Return the [x, y] coordinate for the center point of the cell that contains the specified text.  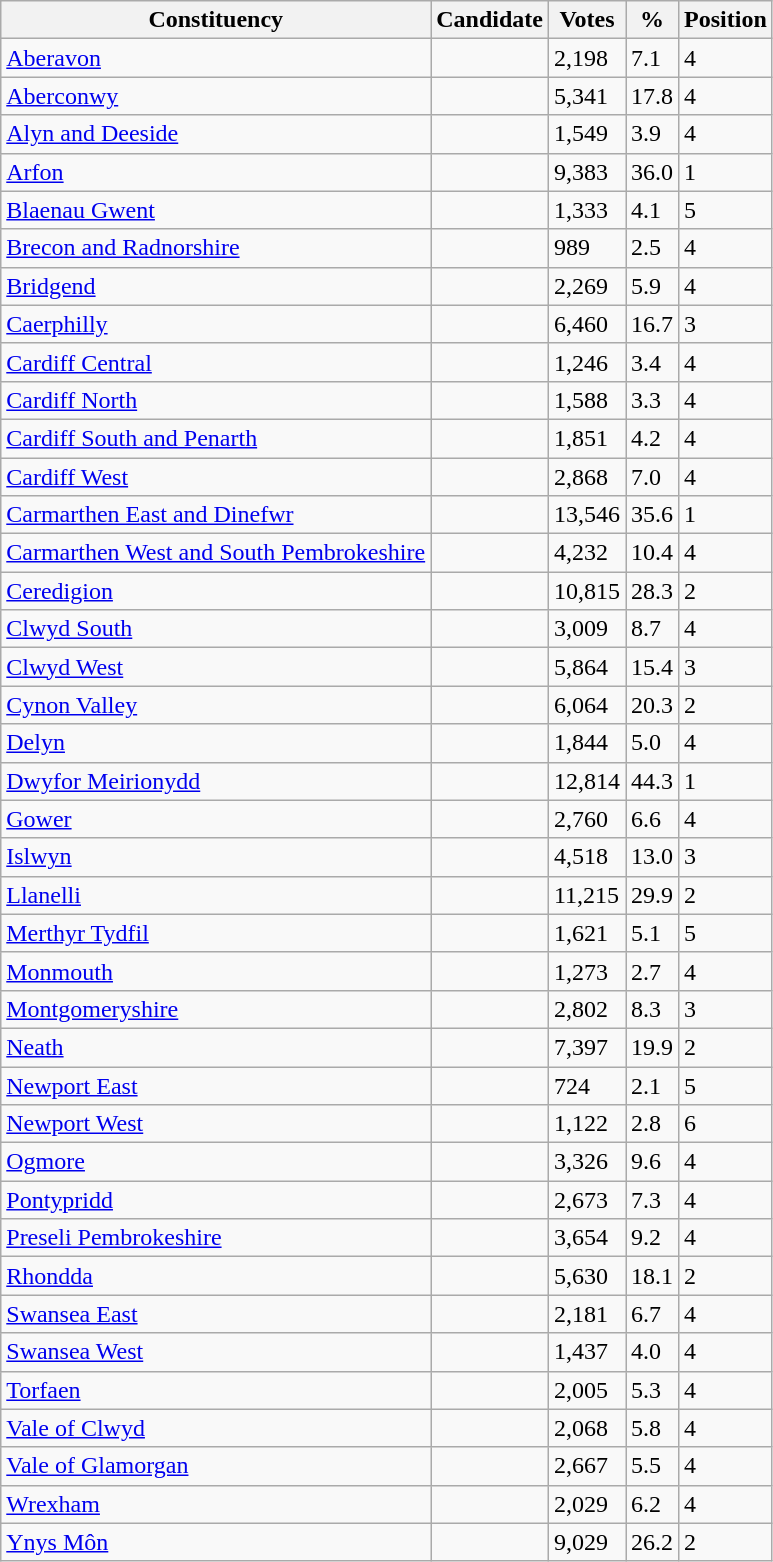
Alyn and Deeside [216, 134]
Bridgend [216, 286]
1,588 [586, 400]
10,815 [586, 591]
Candidate [490, 20]
1,246 [586, 362]
2.8 [652, 1124]
Clwyd West [216, 667]
9.2 [652, 1238]
1,437 [586, 1352]
Swansea West [216, 1352]
6.6 [652, 819]
Newport West [216, 1124]
3,654 [586, 1238]
6 [726, 1124]
Neath [216, 1047]
Cardiff Central [216, 362]
18.1 [652, 1276]
16.7 [652, 324]
3,009 [586, 629]
6.7 [652, 1314]
1,844 [586, 743]
Delyn [216, 743]
Gower [216, 819]
Aberconwy [216, 96]
35.6 [652, 515]
2,760 [586, 819]
Cardiff South and Penarth [216, 438]
Cardiff West [216, 477]
2,667 [586, 1466]
2.5 [652, 248]
5.5 [652, 1466]
1,621 [586, 933]
3.4 [652, 362]
7.0 [652, 477]
Position [726, 20]
Vale of Clwyd [216, 1428]
Ceredigion [216, 591]
8.3 [652, 1009]
7.1 [652, 58]
Pontypridd [216, 1200]
5,864 [586, 667]
Preseli Pembrokeshire [216, 1238]
Islwyn [216, 857]
Arfon [216, 172]
19.9 [652, 1047]
Monmouth [216, 971]
9,029 [586, 1542]
4,232 [586, 553]
Merthyr Tydfil [216, 933]
2,269 [586, 286]
4.1 [652, 210]
26.2 [652, 1542]
Wrexham [216, 1504]
17.8 [652, 96]
1,851 [586, 438]
11,215 [586, 895]
6,064 [586, 705]
8.7 [652, 629]
5.3 [652, 1390]
1,122 [586, 1124]
Torfaen [216, 1390]
2,181 [586, 1314]
3,326 [586, 1162]
2,198 [586, 58]
3.3 [652, 400]
1,333 [586, 210]
Llanelli [216, 895]
Caerphilly [216, 324]
6.2 [652, 1504]
5,630 [586, 1276]
Rhondda [216, 1276]
Votes [586, 20]
10.4 [652, 553]
2,029 [586, 1504]
36.0 [652, 172]
9,383 [586, 172]
5.8 [652, 1428]
29.9 [652, 895]
5.1 [652, 933]
724 [586, 1085]
% [652, 20]
Montgomeryshire [216, 1009]
5.9 [652, 286]
Ogmore [216, 1162]
7,397 [586, 1047]
Blaenau Gwent [216, 210]
Dwyfor Meirionydd [216, 781]
2,673 [586, 1200]
4.2 [652, 438]
12,814 [586, 781]
Brecon and Radnorshire [216, 248]
28.3 [652, 591]
Carmarthen East and Dinefwr [216, 515]
Cardiff North [216, 400]
2,005 [586, 1390]
2,868 [586, 477]
Cynon Valley [216, 705]
1,273 [586, 971]
3.9 [652, 134]
Swansea East [216, 1314]
2.1 [652, 1085]
7.3 [652, 1200]
Newport East [216, 1085]
989 [586, 248]
13.0 [652, 857]
44.3 [652, 781]
4,518 [586, 857]
2,802 [586, 1009]
Constituency [216, 20]
20.3 [652, 705]
Aberavon [216, 58]
9.6 [652, 1162]
15.4 [652, 667]
5.0 [652, 743]
2.7 [652, 971]
2,068 [586, 1428]
Clwyd South [216, 629]
Carmarthen West and South Pembrokeshire [216, 553]
Ynys Môn [216, 1542]
13,546 [586, 515]
1,549 [586, 134]
6,460 [586, 324]
4.0 [652, 1352]
5,341 [586, 96]
Vale of Glamorgan [216, 1466]
